Provide the (X, Y) coordinate of the cell's center where the given text is located.  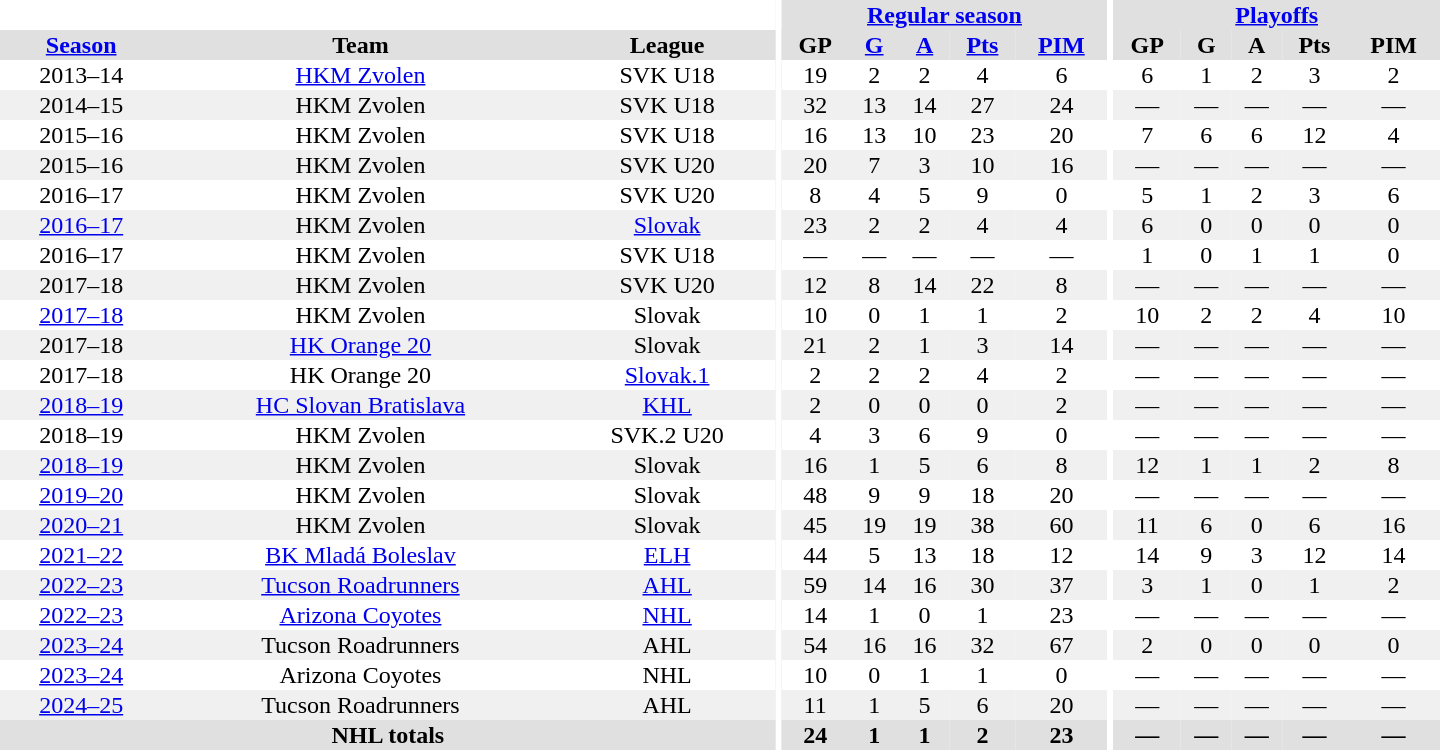
27 (982, 105)
60 (1062, 525)
ELH (668, 555)
KHL (668, 405)
45 (815, 525)
2019–20 (81, 495)
38 (982, 525)
Season (81, 45)
BK Mladá Boleslav (360, 555)
2014–15 (81, 105)
44 (815, 555)
54 (815, 645)
59 (815, 585)
Team (360, 45)
Slovak.1 (668, 375)
Regular season (944, 15)
2020–21 (81, 525)
HC Slovan Bratislava (360, 405)
Playoffs (1276, 15)
2021–22 (81, 555)
2013–14 (81, 75)
37 (1062, 585)
67 (1062, 645)
NHL totals (388, 735)
30 (982, 585)
22 (982, 285)
SVK.2 U20 (668, 435)
48 (815, 495)
21 (815, 345)
2024–25 (81, 705)
League (668, 45)
